Extract the [x, y] coordinate from the center of the cell holding the provided text.  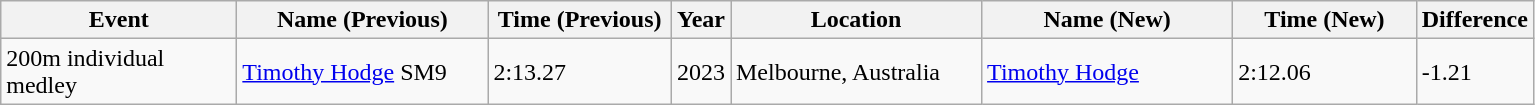
2023 [700, 72]
Location [856, 20]
200m individual medley [119, 72]
Name (New) [1108, 20]
Year [700, 20]
-1.21 [1474, 72]
Melbourne, Australia [856, 72]
Timothy Hodge [1108, 72]
Name (Previous) [362, 20]
Time (New) [1325, 20]
Difference [1474, 20]
Event [119, 20]
2:12.06 [1325, 72]
Time (Previous) [580, 20]
Timothy Hodge SM9 [362, 72]
2:13.27 [580, 72]
